Output the (X, Y) coordinate of the center of the cell containing the given text.  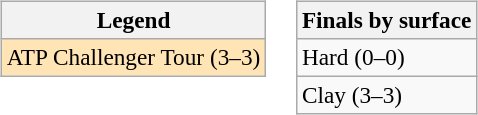
Hard (0–0) (387, 57)
ATP Challenger Tour (3–3) (133, 57)
Finals by surface (387, 20)
Clay (3–3) (387, 95)
Legend (133, 20)
